Scan for the cell matching the given text and deliver its [X, Y] coordinate at center. 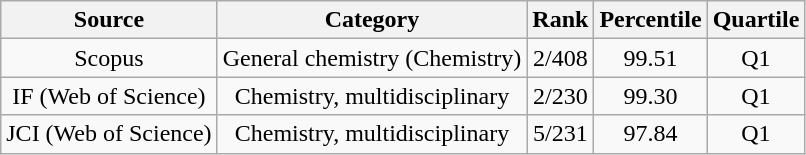
97.84 [650, 134]
99.30 [650, 96]
IF (Web of Science) [109, 96]
Rank [560, 20]
2/230 [560, 96]
Source [109, 20]
JCI (Web of Science) [109, 134]
5/231 [560, 134]
2/408 [560, 58]
Scopus [109, 58]
General chemistry (Chemistry) [372, 58]
99.51 [650, 58]
Percentile [650, 20]
Category [372, 20]
Quartile [756, 20]
